Determine the (X, Y) coordinate at the center of the cell enclosing the given text.  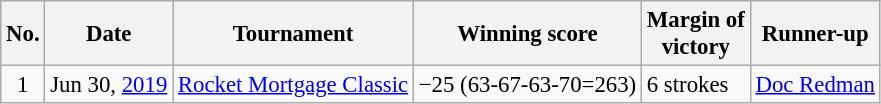
Margin ofvictory (696, 34)
6 strokes (696, 85)
−25 (63-67-63-70=263) (527, 85)
Date (109, 34)
Runner-up (815, 34)
1 (23, 85)
Doc Redman (815, 85)
Jun 30, 2019 (109, 85)
Tournament (294, 34)
Rocket Mortgage Classic (294, 85)
Winning score (527, 34)
No. (23, 34)
